Extract the [X, Y] coordinate from the center of the cell holding the provided text.  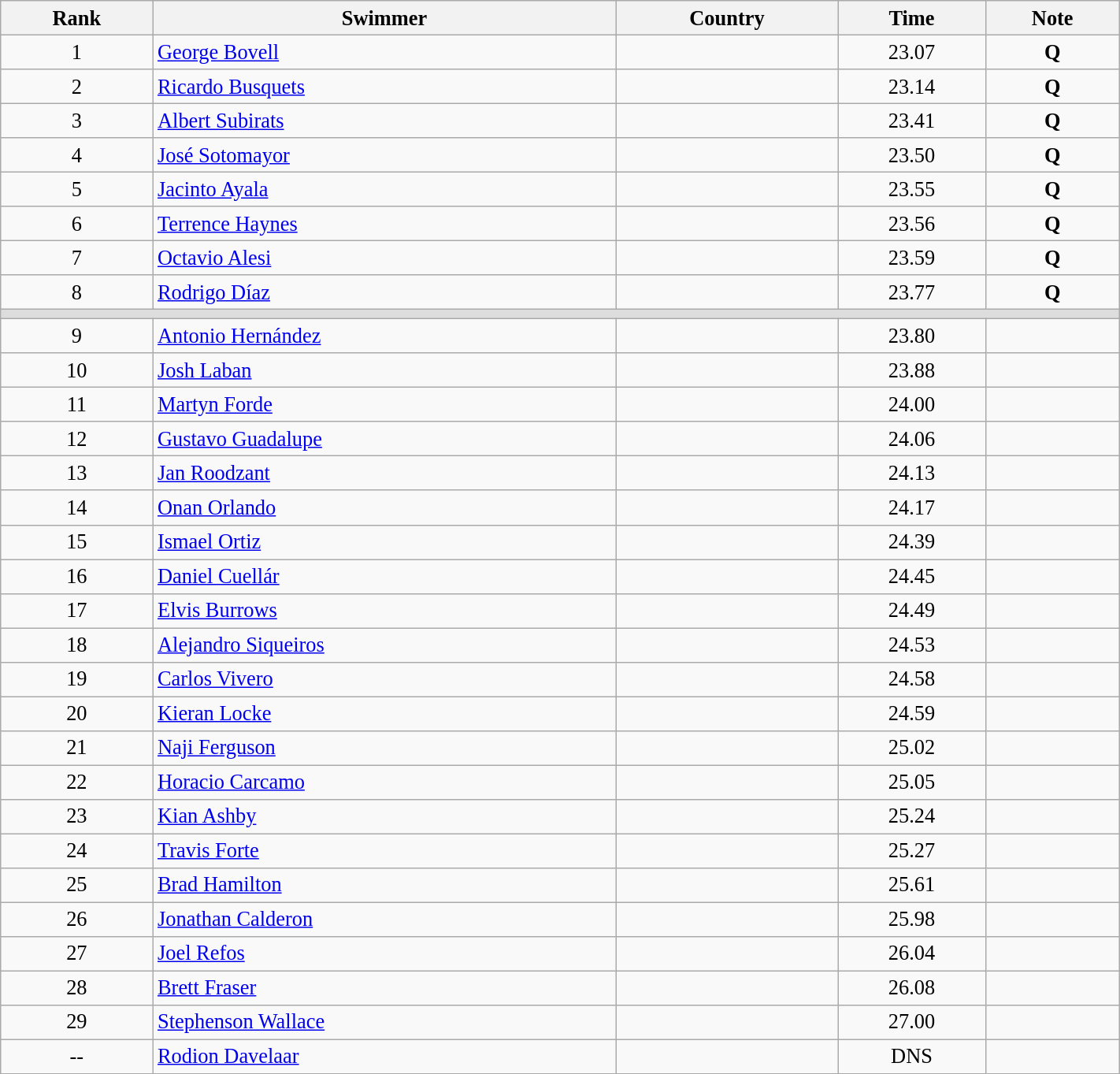
Kian Ashby [384, 816]
16 [77, 576]
23.14 [912, 86]
24.17 [912, 507]
25.02 [912, 748]
9 [77, 336]
26.08 [912, 988]
Josh Laban [384, 370]
Daniel Cuellár [384, 576]
19 [77, 679]
28 [77, 988]
6 [77, 224]
25.61 [912, 885]
23.59 [912, 258]
Jacinto Ayala [384, 189]
1 [77, 52]
23.88 [912, 370]
Rodion Davelaar [384, 1057]
Rodrigo Díaz [384, 292]
DNS [912, 1057]
25.24 [912, 816]
Horacio Carcamo [384, 782]
24.59 [912, 713]
Antonio Hernández [384, 336]
24.49 [912, 611]
Brad Hamilton [384, 885]
Martyn Forde [384, 404]
8 [77, 292]
Note [1052, 17]
24.06 [912, 439]
Ricardo Busquets [384, 86]
25.98 [912, 920]
14 [77, 507]
Gustavo Guadalupe [384, 439]
Jan Roodzant [384, 473]
24.45 [912, 576]
-- [77, 1057]
23.07 [912, 52]
Ismael Ortiz [384, 542]
Kieran Locke [384, 713]
Stephenson Wallace [384, 1022]
21 [77, 748]
Alejandro Siqueiros [384, 645]
Travis Forte [384, 851]
Rank [77, 17]
25.27 [912, 851]
Swimmer [384, 17]
4 [77, 155]
17 [77, 611]
24.13 [912, 473]
23 [77, 816]
27 [77, 953]
13 [77, 473]
Jonathan Calderon [384, 920]
10 [77, 370]
Time [912, 17]
24.00 [912, 404]
23.55 [912, 189]
Albert Subirats [384, 121]
Brett Fraser [384, 988]
José Sotomayor [384, 155]
26.04 [912, 953]
23.56 [912, 224]
20 [77, 713]
Elvis Burrows [384, 611]
25 [77, 885]
18 [77, 645]
Carlos Vivero [384, 679]
15 [77, 542]
27.00 [912, 1022]
23.50 [912, 155]
11 [77, 404]
22 [77, 782]
Onan Orlando [384, 507]
Joel Refos [384, 953]
29 [77, 1022]
2 [77, 86]
24.39 [912, 542]
Naji Ferguson [384, 748]
23.77 [912, 292]
Octavio Alesi [384, 258]
23.41 [912, 121]
12 [77, 439]
24.58 [912, 679]
25.05 [912, 782]
7 [77, 258]
George Bovell [384, 52]
5 [77, 189]
Country [727, 17]
26 [77, 920]
Terrence Haynes [384, 224]
24.53 [912, 645]
24 [77, 851]
3 [77, 121]
23.80 [912, 336]
